Find where the given text appears and provide that cell's center as [X, Y] coordinate. 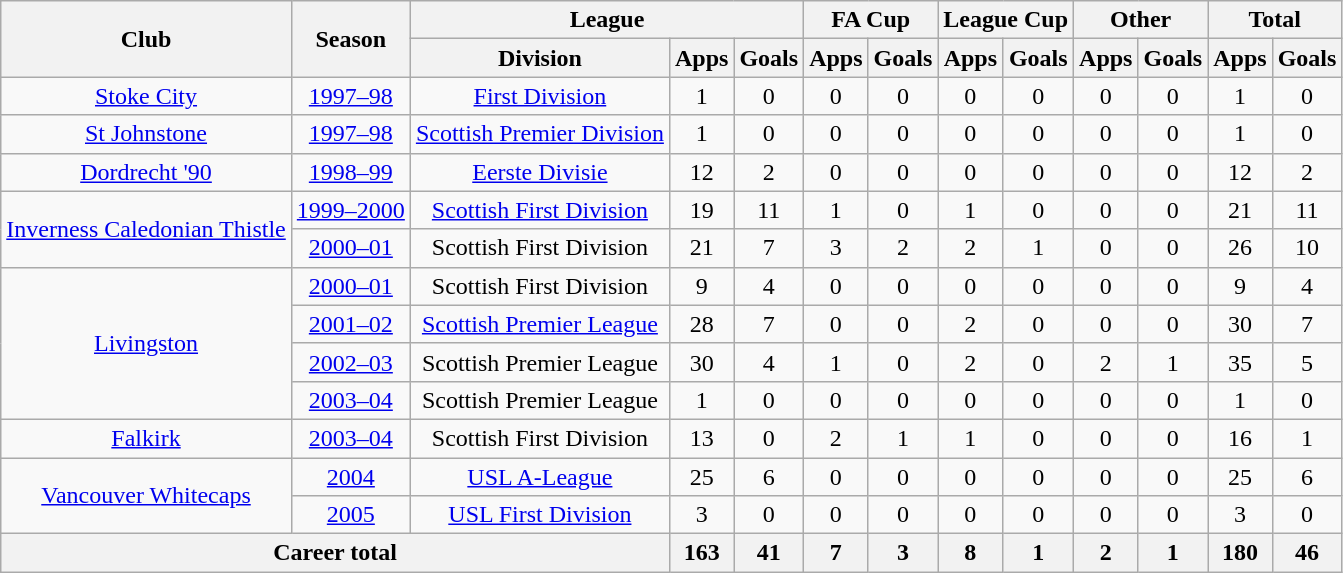
35 [1240, 362]
Other [1141, 20]
1998–99 [350, 172]
Career total [336, 553]
USL A-League [540, 477]
Total [1275, 20]
St Johnstone [146, 134]
Falkirk [146, 438]
League [606, 20]
10 [1307, 248]
26 [1240, 248]
180 [1240, 553]
USL First Division [540, 515]
Stoke City [146, 96]
2004 [350, 477]
League Cup [1006, 20]
Vancouver Whitecaps [146, 496]
46 [1307, 553]
2005 [350, 515]
2002–03 [350, 362]
1999–2000 [350, 210]
28 [701, 324]
Season [350, 39]
FA Cup [871, 20]
8 [970, 553]
16 [1240, 438]
Livingston [146, 343]
163 [701, 553]
Dordrecht '90 [146, 172]
First Division [540, 96]
5 [1307, 362]
13 [701, 438]
Inverness Caledonian Thistle [146, 229]
Club [146, 39]
Eerste Divisie [540, 172]
2001–02 [350, 324]
19 [701, 210]
Division [540, 58]
Scottish Premier Division [540, 134]
41 [769, 553]
